Detect which cell encompasses the target text, then output its (x, y) center coordinate. 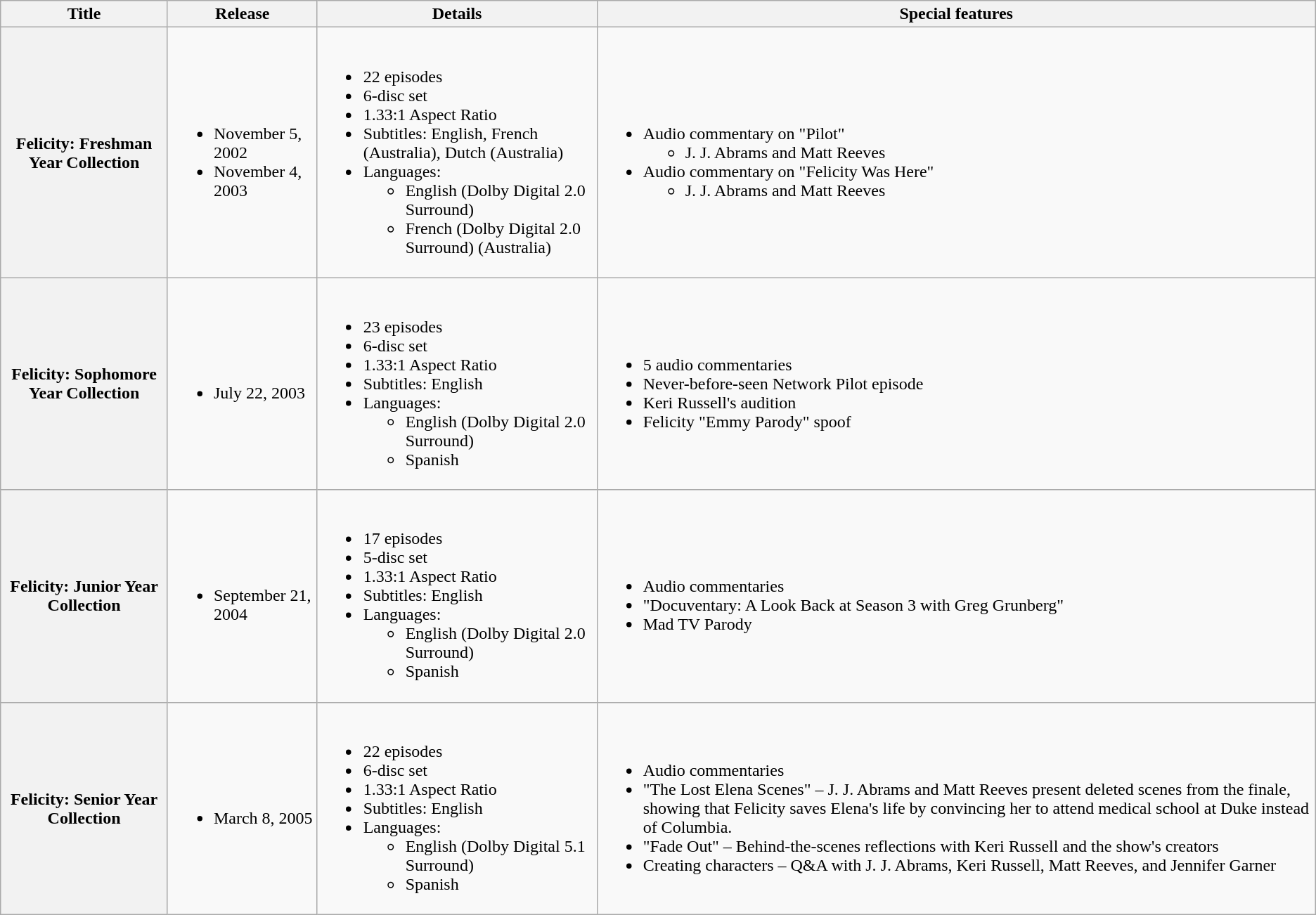
5 audio commentariesNever-before-seen Network Pilot episodeKeri Russell's auditionFelicity "Emmy Parody" spoof (956, 384)
March 8, 2005 (242, 808)
Special features (956, 14)
Details (457, 14)
22 episodes6-disc set1.33:1 Aspect RatioSubtitles: EnglishLanguages:English (Dolby Digital 5.1 Surround)Spanish (457, 808)
Audio commentaries"Docuventary: A Look Back at Season 3 with Greg Grunberg"Mad TV Parody (956, 596)
September 21, 2004 (242, 596)
Audio commentary on "Pilot"J. J. Abrams and Matt Reeves Audio commentary on "Felicity Was Here"J. J. Abrams and Matt Reeves (956, 152)
July 22, 2003 (242, 384)
Felicity: Sophomore Year Collection (84, 384)
November 5, 2002November 4, 2003 (242, 152)
Release (242, 14)
Title (84, 14)
23 episodes6-disc set1.33:1 Aspect RatioSubtitles: EnglishLanguages:English (Dolby Digital 2.0 Surround)Spanish (457, 384)
17 episodes5-disc set1.33:1 Aspect RatioSubtitles: EnglishLanguages:English (Dolby Digital 2.0 Surround)Spanish (457, 596)
Felicity: Senior Year Collection (84, 808)
Felicity: Freshman Year Collection (84, 152)
Felicity: Junior Year Collection (84, 596)
